Return [x, y] of the center of cell containing provided text 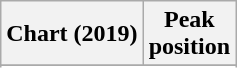
Chart (2019) [72, 34]
Peakposition [189, 34]
